Identify which cell holds the provided text, then report its [x, y] central coordinate. 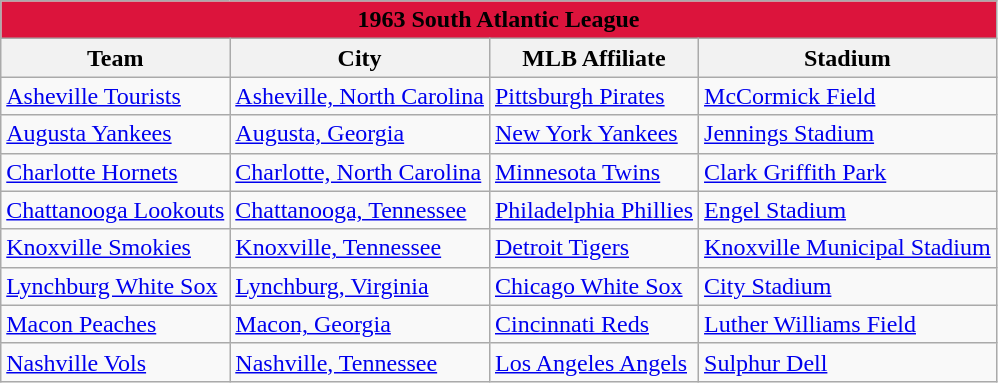
Los Angeles Angels [594, 362]
Chattanooga Lookouts [116, 210]
Knoxville Municipal Stadium [848, 248]
Nashville Vols [116, 362]
Jennings Stadium [848, 134]
Sulphur Dell [848, 362]
Augusta Yankees [116, 134]
Chicago White Sox [594, 286]
Nashville, Tennessee [360, 362]
Cincinnati Reds [594, 324]
Engel Stadium [848, 210]
Knoxville Smokies [116, 248]
Team [116, 58]
Minnesota Twins [594, 172]
Stadium [848, 58]
City Stadium [848, 286]
Chattanooga, Tennessee [360, 210]
New York Yankees [594, 134]
Detroit Tigers [594, 248]
MLB Affiliate [594, 58]
Lynchburg, Virginia [360, 286]
Asheville Tourists [116, 96]
Macon, Georgia [360, 324]
Macon Peaches [116, 324]
Knoxville, Tennessee [360, 248]
Charlotte Hornets [116, 172]
City [360, 58]
Charlotte, North Carolina [360, 172]
Pittsburgh Pirates [594, 96]
1963 South Atlantic League [498, 20]
Lynchburg White Sox [116, 286]
McCormick Field [848, 96]
Luther Williams Field [848, 324]
Clark Griffith Park [848, 172]
Augusta, Georgia [360, 134]
Asheville, North Carolina [360, 96]
Philadelphia Phillies [594, 210]
